Scan for the cell matching the given text and deliver its (X, Y) coordinate at center. 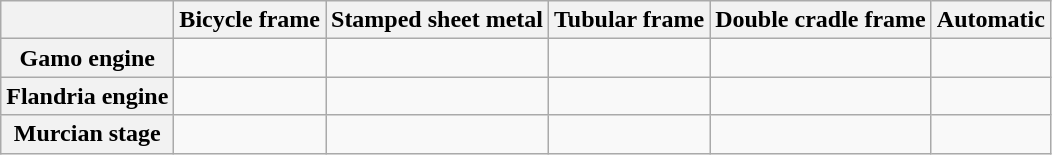
Bicycle frame (250, 20)
Flandria engine (88, 96)
Gamo engine (88, 58)
Double cradle frame (821, 20)
Stamped sheet metal (438, 20)
Tubular frame (630, 20)
Murcian stage (88, 134)
Automatic (990, 20)
